Return (x, y) of the center of cell containing provided text 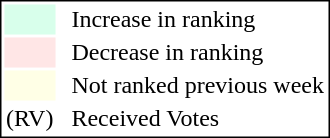
Not ranked previous week (198, 85)
(RV) (29, 119)
Received Votes (198, 119)
Increase in ranking (198, 19)
Decrease in ranking (198, 53)
